Return the (X, Y) coordinate for the center point of the cell that contains the specified text.  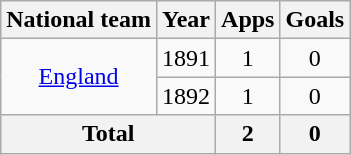
1891 (186, 58)
Apps (248, 20)
Total (108, 134)
1892 (186, 96)
2 (248, 134)
Year (186, 20)
England (79, 77)
National team (79, 20)
Goals (315, 20)
